Search for the cell housing the specified text and yield its (X, Y) center coordinate. 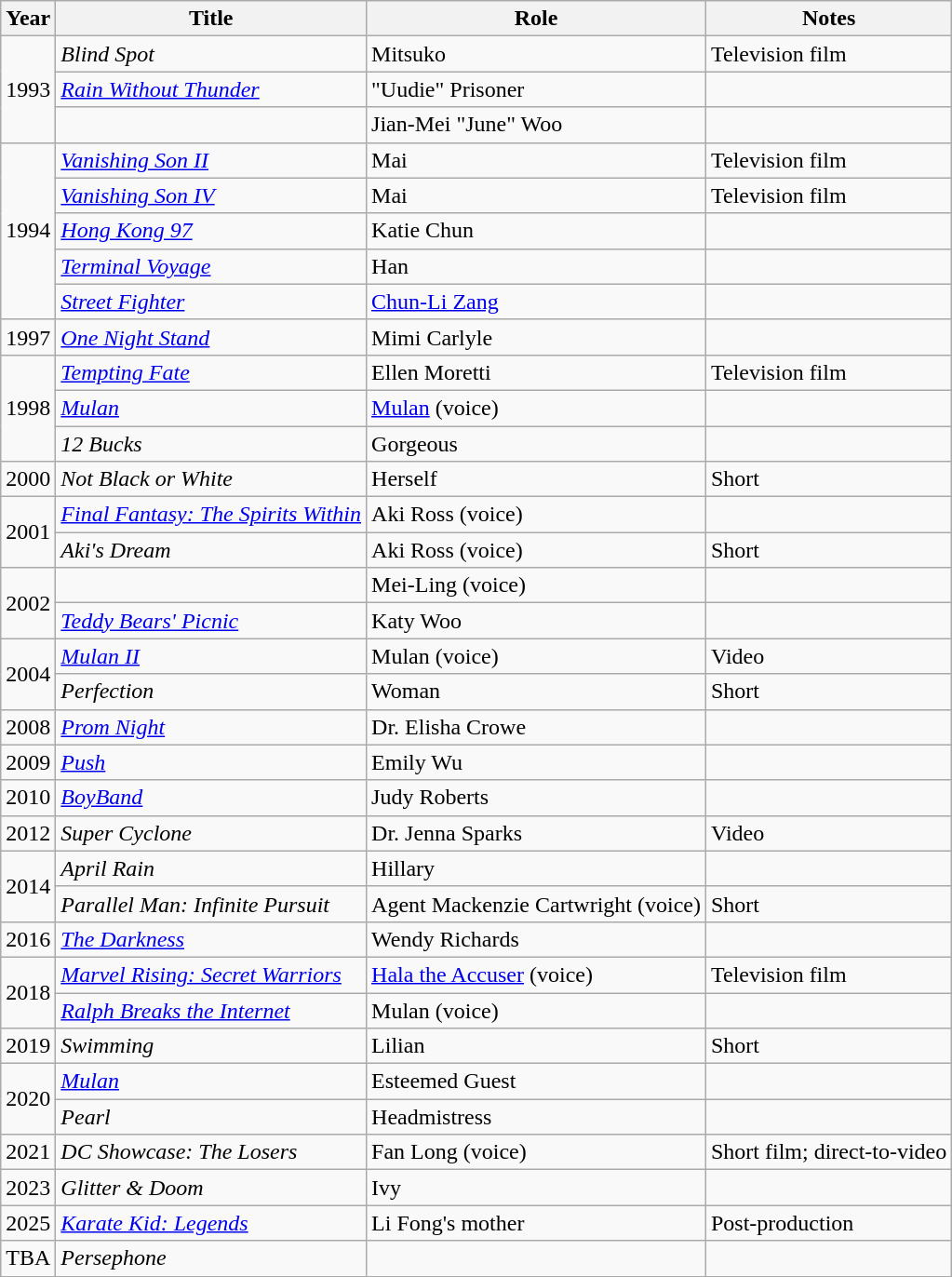
2000 (28, 479)
Fan Long (voice) (536, 1152)
The Darkness (211, 939)
Dr. Elisha Crowe (536, 727)
Esteemed Guest (536, 1082)
Notes (828, 19)
Mei-Ling (voice) (536, 585)
Hillary (536, 868)
1993 (28, 89)
Lilian (536, 1046)
Parallel Man: Infinite Pursuit (211, 904)
2001 (28, 532)
Push (211, 762)
Vanishing Son II (211, 160)
Li Fong's mother (536, 1223)
Perfection (211, 692)
2014 (28, 886)
Agent Mackenzie Cartwright (voice) (536, 904)
Role (536, 19)
Ellen Moretti (536, 372)
2012 (28, 833)
Hala the Accuser (voice) (536, 975)
Marvel Rising: Secret Warriors (211, 975)
2019 (28, 1046)
Han (536, 266)
Super Cyclone (211, 833)
Rain Without Thunder (211, 89)
Mitsuko (536, 54)
Ivy (536, 1188)
Wendy Richards (536, 939)
Year (28, 19)
Blind Spot (211, 54)
Herself (536, 479)
2002 (28, 603)
2020 (28, 1099)
Street Fighter (211, 302)
Vanishing Son IV (211, 195)
Woman (536, 692)
1994 (28, 231)
2018 (28, 992)
2009 (28, 762)
2025 (28, 1223)
April Rain (211, 868)
Jian-Mei "June" Woo (536, 125)
Terminal Voyage (211, 266)
Tempting Fate (211, 372)
BoyBand (211, 798)
Katie Chun (536, 231)
Headmistress (536, 1117)
Hong Kong 97 (211, 231)
DC Showcase: The Losers (211, 1152)
2004 (28, 674)
2021 (28, 1152)
2023 (28, 1188)
Katy Woo (536, 621)
"Uudie" Prisoner (536, 89)
Persephone (211, 1258)
Aki's Dream (211, 550)
1997 (28, 337)
Teddy Bears' Picnic (211, 621)
Karate Kid: Legends (211, 1223)
Emily Wu (536, 762)
2016 (28, 939)
12 Bucks (211, 444)
Judy Roberts (536, 798)
Gorgeous (536, 444)
Dr. Jenna Sparks (536, 833)
Final Fantasy: The Spirits Within (211, 515)
Ralph Breaks the Internet (211, 1010)
Glitter & Doom (211, 1188)
Title (211, 19)
1998 (28, 408)
One Night Stand (211, 337)
Pearl (211, 1117)
Not Black or White (211, 479)
Short film; direct-to-video (828, 1152)
2008 (28, 727)
2010 (28, 798)
Chun-Li Zang (536, 302)
Prom Night (211, 727)
TBA (28, 1258)
Swimming (211, 1046)
Mulan II (211, 656)
Post-production (828, 1223)
Mimi Carlyle (536, 337)
